Pinpoint the cell where the given text exists, returning its [x, y] midpoint coordinate. 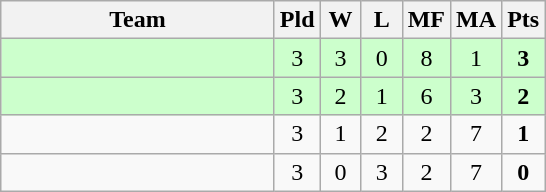
MF [426, 20]
L [382, 20]
MA [476, 20]
6 [426, 96]
8 [426, 58]
W [340, 20]
Team [138, 20]
Pts [524, 20]
Pld [297, 20]
